Extract the [x, y] coordinate from the center of the cell holding the provided text.  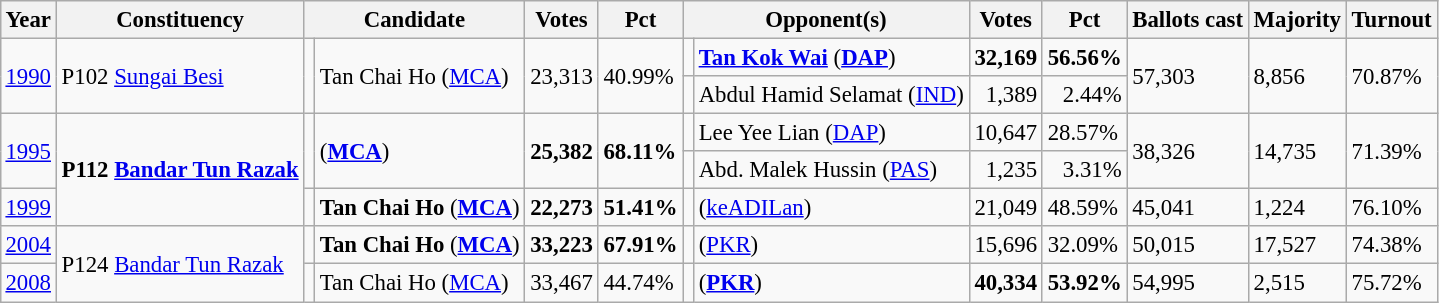
70.87% [1392, 76]
54,995 [1188, 283]
1,389 [1006, 95]
1990 [28, 76]
40,334 [1006, 283]
74.38% [1392, 245]
Ballots cast [1188, 20]
48.59% [1084, 208]
53.92% [1084, 283]
Opponent(s) [826, 20]
51.41% [640, 208]
(keADILan) [831, 208]
(MCA) [419, 152]
68.11% [640, 152]
1999 [28, 208]
67.91% [640, 245]
2.44% [1084, 95]
23,313 [562, 76]
22,273 [562, 208]
17,527 [1297, 245]
75.72% [1392, 283]
57,303 [1188, 76]
Tan Kok Wai (DAP) [831, 57]
21,049 [1006, 208]
71.39% [1392, 152]
32,169 [1006, 57]
3.31% [1084, 170]
Majority [1297, 20]
1,224 [1297, 208]
P124 Bandar Tun Razak [180, 264]
28.57% [1084, 133]
Candidate [414, 20]
1,235 [1006, 170]
2008 [28, 283]
2004 [28, 245]
33,467 [562, 283]
40.99% [640, 76]
14,735 [1297, 152]
33,223 [562, 245]
P112 Bandar Tun Razak [180, 170]
Abd. Malek Hussin (PAS) [831, 170]
8,856 [1297, 76]
Turnout [1392, 20]
Lee Yee Lian (DAP) [831, 133]
38,326 [1188, 152]
25,382 [562, 152]
2,515 [1297, 283]
76.10% [1392, 208]
50,015 [1188, 245]
32.09% [1084, 245]
44.74% [640, 283]
Year [28, 20]
15,696 [1006, 245]
1995 [28, 152]
Constituency [180, 20]
P102 Sungai Besi [180, 76]
10,647 [1006, 133]
Abdul Hamid Selamat (IND) [831, 95]
45,041 [1188, 208]
56.56% [1084, 57]
